Locate the cell with the specified text and output its (X, Y) center coordinate. 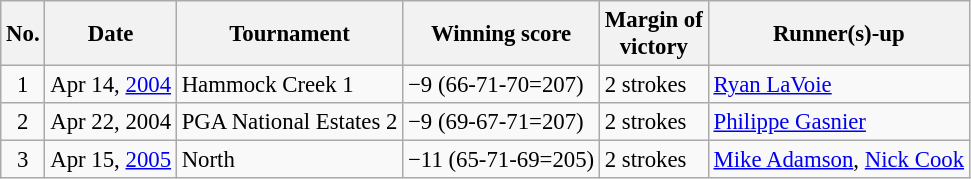
Margin ofvictory (654, 34)
PGA National Estates 2 (289, 122)
2 (23, 122)
Philippe Gasnier (838, 122)
−9 (66-71-70=207) (502, 85)
No. (23, 34)
−11 (65-71-69=205) (502, 160)
1 (23, 85)
Runner(s)-up (838, 34)
−9 (69-67-71=207) (502, 122)
Date (110, 34)
Winning score (502, 34)
North (289, 160)
Ryan LaVoie (838, 85)
Hammock Creek 1 (289, 85)
Apr 14, 2004 (110, 85)
Mike Adamson, Nick Cook (838, 160)
Apr 22, 2004 (110, 122)
3 (23, 160)
Tournament (289, 34)
Apr 15, 2005 (110, 160)
